Detect which cell encompasses the target text, then output its (x, y) center coordinate. 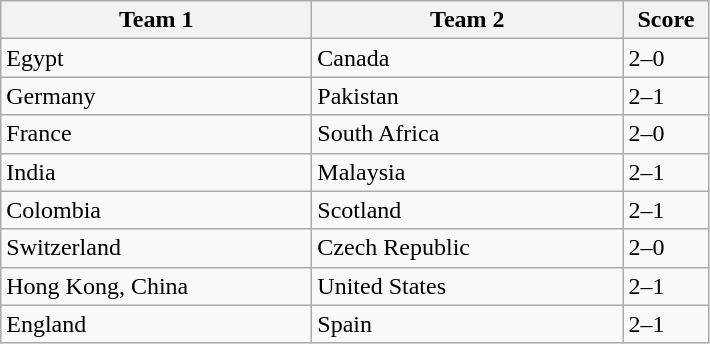
Score (666, 20)
Czech Republic (468, 248)
Team 2 (468, 20)
Team 1 (156, 20)
Pakistan (468, 96)
Spain (468, 324)
Egypt (156, 58)
India (156, 172)
Switzerland (156, 248)
Colombia (156, 210)
Malaysia (468, 172)
Germany (156, 96)
Hong Kong, China (156, 286)
South Africa (468, 134)
United States (468, 286)
England (156, 324)
France (156, 134)
Scotland (468, 210)
Canada (468, 58)
